Provide the (x, y) coordinate of the cell's center where the given text is located.  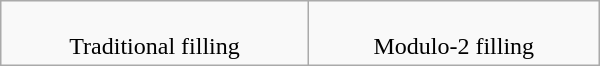
Traditional filling (155, 34)
Modulo-2 filling (454, 34)
